Provide the [X, Y] coordinate of the cell's center where the given text is located.  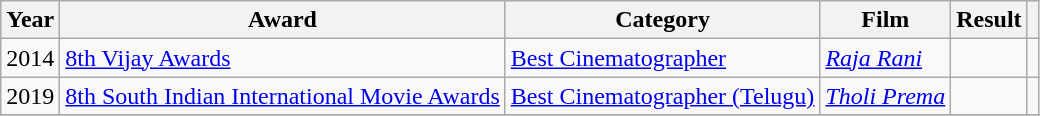
2014 [30, 58]
Film [886, 20]
Category [662, 20]
Year [30, 20]
8th Vijay Awards [282, 58]
Raja Rani [886, 58]
Result [989, 20]
Best Cinematographer (Telugu) [662, 96]
Best Cinematographer [662, 58]
Tholi Prema [886, 96]
8th South Indian International Movie Awards [282, 96]
2019 [30, 96]
Award [282, 20]
